Search for the cell housing the specified text and yield its [x, y] center coordinate. 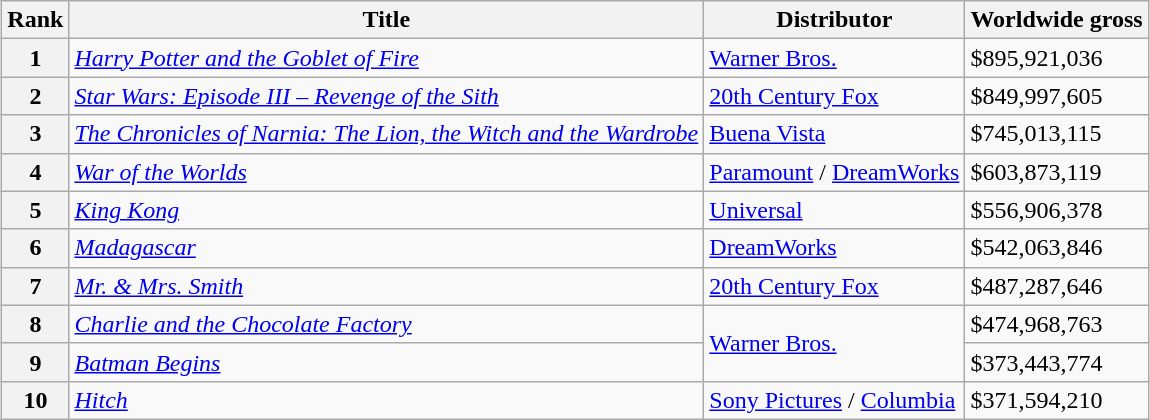
$373,443,774 [1056, 362]
Title [386, 20]
9 [36, 362]
$895,921,036 [1056, 58]
Rank [36, 20]
DreamWorks [834, 248]
$371,594,210 [1056, 400]
$542,063,846 [1056, 248]
1 [36, 58]
Madagascar [386, 248]
Charlie and the Chocolate Factory [386, 324]
3 [36, 134]
$474,968,763 [1056, 324]
Star Wars: Episode III – Revenge of the Sith [386, 96]
The Chronicles of Narnia: The Lion, the Witch and the Wardrobe [386, 134]
Paramount / DreamWorks [834, 172]
$487,287,646 [1056, 286]
2 [36, 96]
$745,013,115 [1056, 134]
$556,906,378 [1056, 210]
5 [36, 210]
Batman Begins [386, 362]
Buena Vista [834, 134]
Worldwide gross [1056, 20]
4 [36, 172]
$603,873,119 [1056, 172]
War of the Worlds [386, 172]
Hitch [386, 400]
10 [36, 400]
6 [36, 248]
King Kong [386, 210]
7 [36, 286]
Distributor [834, 20]
Mr. & Mrs. Smith [386, 286]
Sony Pictures / Columbia [834, 400]
$849,997,605 [1056, 96]
Harry Potter and the Goblet of Fire [386, 58]
Universal [834, 210]
8 [36, 324]
